Provide the [x, y] coordinate of the cell's center where the given text is located.  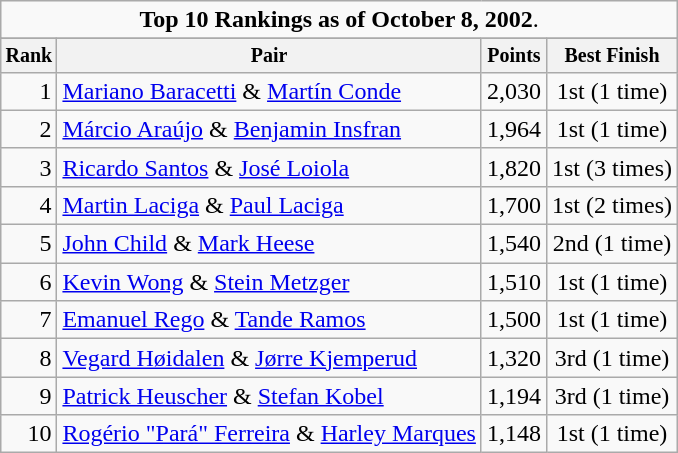
Rogério "Pará" Ferreira & Harley Marques [270, 434]
9 [29, 396]
1,500 [514, 320]
John Child & Mark Heese [270, 244]
1 [29, 91]
1,148 [514, 434]
Top 10 Rankings as of October 8, 2002. [340, 20]
1,540 [514, 244]
Martin Laciga & Paul Laciga [270, 205]
2 [29, 129]
7 [29, 320]
2nd (1 time) [612, 244]
Rank [29, 56]
1,510 [514, 282]
Vegard Høidalen & Jørre Kjemperud [270, 358]
3 [29, 167]
Pair [270, 56]
1st (3 times) [612, 167]
Points [514, 56]
Emanuel Rego & Tande Ramos [270, 320]
1,194 [514, 396]
Mariano Baracetti & Martín Conde [270, 91]
Márcio Araújo & Benjamin Insfran [270, 129]
1,820 [514, 167]
Patrick Heuscher & Stefan Kobel [270, 396]
1st (2 times) [612, 205]
Kevin Wong & Stein Metzger [270, 282]
6 [29, 282]
1,700 [514, 205]
1,320 [514, 358]
1,964 [514, 129]
8 [29, 358]
10 [29, 434]
5 [29, 244]
2,030 [514, 91]
Ricardo Santos & José Loiola [270, 167]
4 [29, 205]
Best Finish [612, 56]
